Output the [X, Y] coordinate of the center of the cell containing the given text.  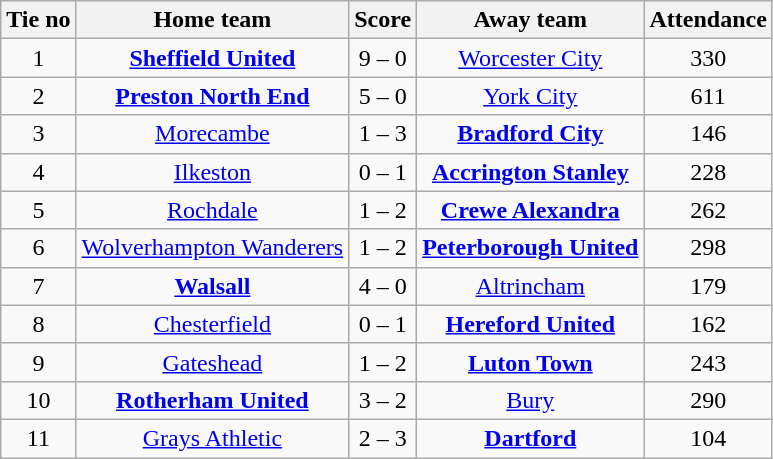
Dartford [530, 438]
Rotherham United [212, 400]
Bury [530, 400]
Tie no [38, 20]
Gateshead [212, 362]
4 – 0 [383, 286]
611 [708, 96]
Morecambe [212, 134]
Attendance [708, 20]
5 – 0 [383, 96]
11 [38, 438]
179 [708, 286]
8 [38, 324]
3 [38, 134]
10 [38, 400]
1 [38, 58]
146 [708, 134]
228 [708, 172]
Walsall [212, 286]
3 – 2 [383, 400]
Sheffield United [212, 58]
Grays Athletic [212, 438]
Accrington Stanley [530, 172]
Preston North End [212, 96]
7 [38, 286]
Score [383, 20]
Luton Town [530, 362]
Bradford City [530, 134]
104 [708, 438]
York City [530, 96]
Home team [212, 20]
Rochdale [212, 210]
262 [708, 210]
Altrincham [530, 286]
Worcester City [530, 58]
Ilkeston [212, 172]
1 – 3 [383, 134]
6 [38, 248]
162 [708, 324]
9 [38, 362]
Hereford United [530, 324]
Chesterfield [212, 324]
5 [38, 210]
2 [38, 96]
Wolverhampton Wanderers [212, 248]
298 [708, 248]
330 [708, 58]
Crewe Alexandra [530, 210]
Peterborough United [530, 248]
243 [708, 362]
9 – 0 [383, 58]
Away team [530, 20]
290 [708, 400]
2 – 3 [383, 438]
4 [38, 172]
